Pinpoint the cell where the given text exists, returning its (x, y) midpoint coordinate. 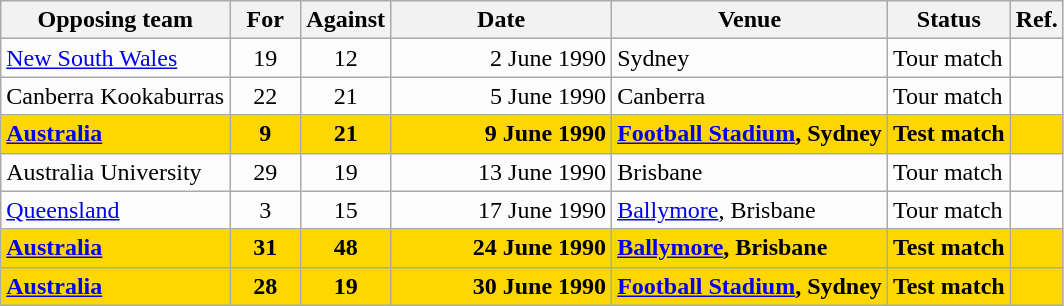
Brisbane (750, 172)
9 June 1990 (502, 134)
13 June 1990 (502, 172)
New South Wales (116, 58)
2 June 1990 (502, 58)
Date (502, 20)
48 (346, 248)
15 (346, 210)
28 (266, 286)
Against (346, 20)
Australia University (116, 172)
Sydney (750, 58)
3 (266, 210)
Venue (750, 20)
Queensland (116, 210)
29 (266, 172)
Canberra Kookaburras (116, 96)
5 June 1990 (502, 96)
Canberra (750, 96)
31 (266, 248)
17 June 1990 (502, 210)
Opposing team (116, 20)
12 (346, 58)
Status (948, 20)
9 (266, 134)
For (266, 20)
22 (266, 96)
30 June 1990 (502, 286)
24 June 1990 (502, 248)
Ref. (1036, 20)
